Return the (X, Y) coordinate for the center point of the cell that contains the specified text.  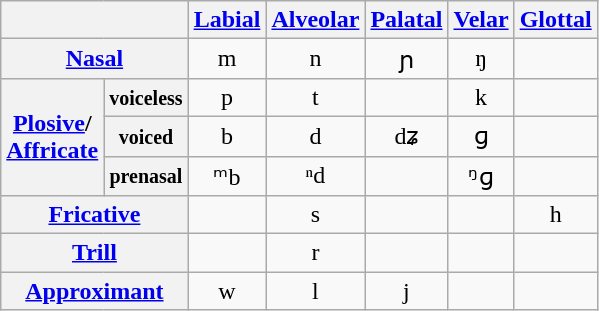
k (481, 97)
ɡ (481, 136)
ɲ (406, 59)
Plosive/Affricate (52, 136)
Nasal (94, 59)
Glottal (556, 20)
h (556, 215)
ᵐb (227, 176)
voiced (146, 136)
dʑ (406, 136)
Approximant (94, 291)
l (316, 291)
d (316, 136)
Labial (227, 20)
voiceless (146, 97)
w (227, 291)
s (316, 215)
b (227, 136)
t (316, 97)
p (227, 97)
Palatal (406, 20)
prenasal (146, 176)
Alveolar (316, 20)
Trill (94, 253)
ⁿd (316, 176)
m (227, 59)
Fricative (94, 215)
ᵑɡ (481, 176)
Velar (481, 20)
n (316, 59)
r (316, 253)
j (406, 291)
ŋ (481, 59)
